Determine the (X, Y) coordinate at the center of the cell enclosing the given text.  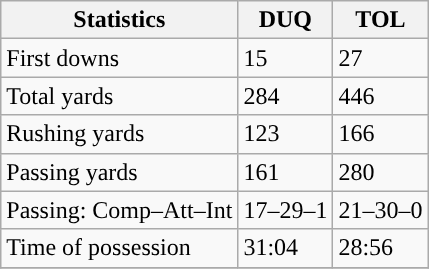
Passing yards (120, 172)
Total yards (120, 96)
17–29–1 (286, 210)
446 (380, 96)
DUQ (286, 20)
28:56 (380, 248)
15 (286, 58)
166 (380, 134)
Rushing yards (120, 134)
TOL (380, 20)
Time of possession (120, 248)
21–30–0 (380, 210)
First downs (120, 58)
284 (286, 96)
Passing: Comp–Att–Int (120, 210)
Statistics (120, 20)
31:04 (286, 248)
161 (286, 172)
27 (380, 58)
280 (380, 172)
123 (286, 134)
